Return the (X, Y) coordinate for the center point of the cell that contains the specified text.  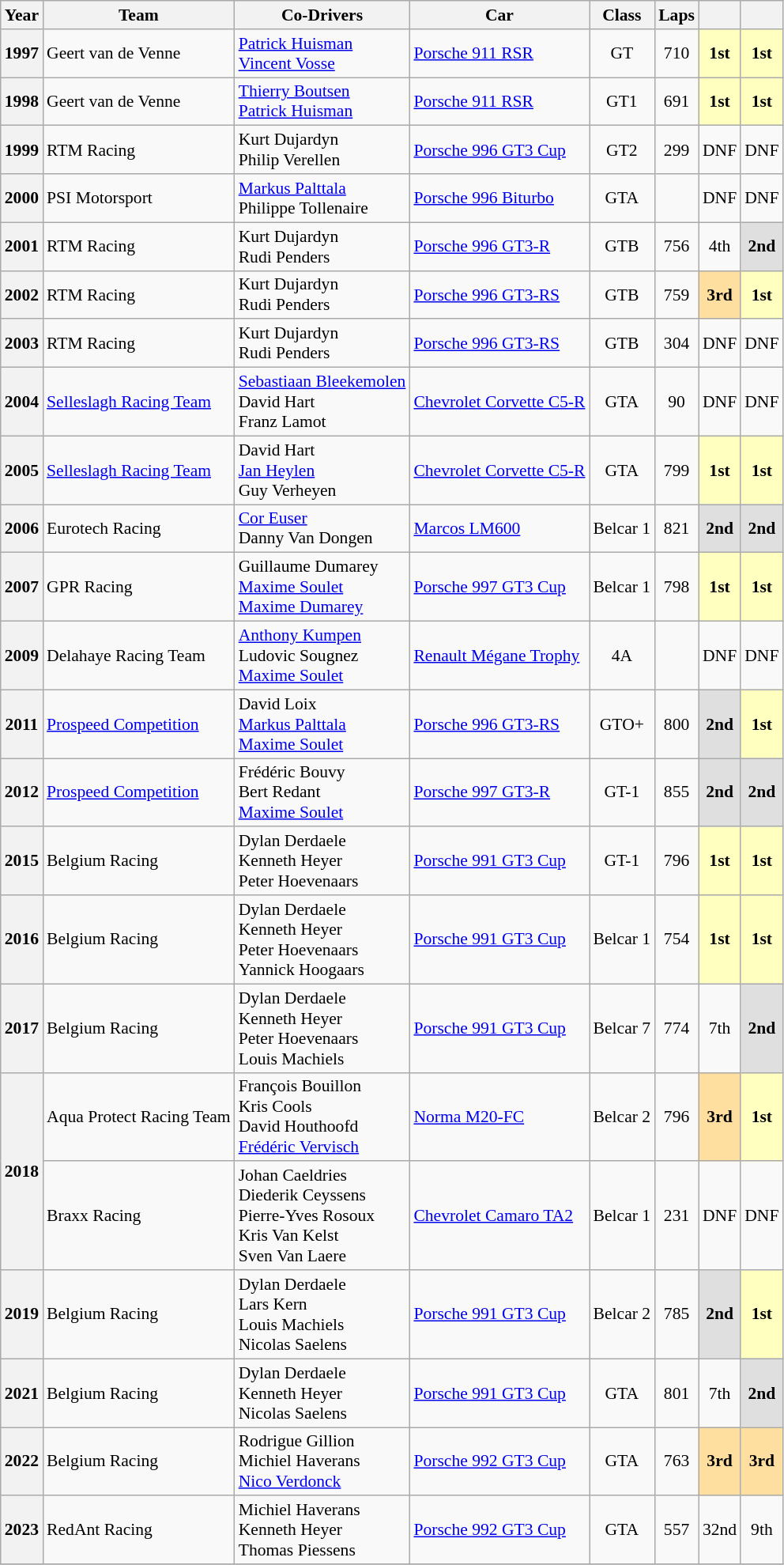
2011 (22, 724)
4A (623, 656)
David Loix Markus Palttala Maxime Soulet (322, 724)
Marcos LM600 (499, 528)
2006 (22, 528)
756 (677, 247)
299 (677, 150)
2016 (22, 939)
763 (677, 1461)
GT (623, 54)
Porsche 996 Biturbo (499, 198)
2001 (22, 247)
2012 (22, 792)
2004 (22, 402)
RedAnt Racing (139, 1531)
Braxx Racing (139, 1216)
2022 (22, 1461)
GT2 (623, 150)
Rodrigue Gillion Michiel Haverans Nico Verdonck (322, 1461)
Dylan Derdaele Lars Kern Louis Machiels Nicolas Saelens (322, 1314)
785 (677, 1314)
Dylan Derdaele Kenneth Heyer Peter Hoevenaars (322, 862)
Eurotech Racing (139, 528)
Class (623, 15)
Markus Palttala Philippe Tollenaire (322, 198)
François Bouillon Kris Cools David Houthoofd Frédéric Vervisch (322, 1117)
1997 (22, 54)
Porsche 997 GT3-R (499, 792)
Dylan Derdaele Kenneth Heyer Nicolas Saelens (322, 1393)
798 (677, 587)
Co-Drivers (322, 15)
Michiel Haverans Kenneth Heyer Thomas Piessens (322, 1531)
Renault Mégane Trophy (499, 656)
2009 (22, 656)
Porsche 997 GT3 Cup (499, 587)
9th (762, 1531)
GT1 (623, 101)
Car (499, 15)
304 (677, 343)
2018 (22, 1171)
Sebastiaan Bleekemolen David Hart Franz Lamot (322, 402)
Delahaye Racing Team (139, 656)
GPR Racing (139, 587)
2005 (22, 470)
855 (677, 792)
PSI Motorsport (139, 198)
Dylan Derdaele Kenneth Heyer Peter Hoevenaars Louis Machiels (322, 1028)
557 (677, 1531)
Frédéric Bouvy Bert Redant Maxime Soulet (322, 792)
2021 (22, 1393)
David Hart Jan Heylen Guy Verheyen (322, 470)
691 (677, 101)
2019 (22, 1314)
Porsche 996 GT3-R (499, 247)
Norma M20-FC (499, 1117)
2015 (22, 862)
799 (677, 470)
2003 (22, 343)
Anthony Kumpen Ludovic Sougnez Maxime Soulet (322, 656)
Year (22, 15)
754 (677, 939)
Johan Caeldries Diederik Ceyssens Pierre-Yves Rosoux Kris Van Kelst Sven Van Laere (322, 1216)
231 (677, 1216)
Team (139, 15)
Cor Euser Danny Van Dongen (322, 528)
Laps (677, 15)
32nd (719, 1531)
801 (677, 1393)
Aqua Protect Racing Team (139, 1117)
Patrick Huisman Vincent Vosse (322, 54)
2017 (22, 1028)
4th (719, 247)
Dylan Derdaele Kenneth Heyer Peter Hoevenaars Yannick Hoogaars (322, 939)
GTO+ (623, 724)
2000 (22, 198)
Guillaume Dumarey Maxime Soulet Maxime Dumarey (322, 587)
Kurt Dujardyn Philip Verellen (322, 150)
2002 (22, 294)
2023 (22, 1531)
1998 (22, 101)
Porsche 996 GT3 Cup (499, 150)
2007 (22, 587)
774 (677, 1028)
710 (677, 54)
90 (677, 402)
1999 (22, 150)
Thierry Boutsen Patrick Huisman (322, 101)
821 (677, 528)
Chevrolet Camaro TA2 (499, 1216)
759 (677, 294)
800 (677, 724)
Belcar 7 (623, 1028)
